Provide the (x, y) coordinate of the cell's center where the given text is located.  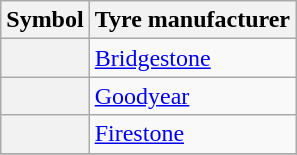
Symbol (45, 20)
Firestone (192, 134)
Tyre manufacturer (192, 20)
Bridgestone (192, 58)
Goodyear (192, 96)
